Determine the (x, y) coordinate at the center of the cell enclosing the given text.  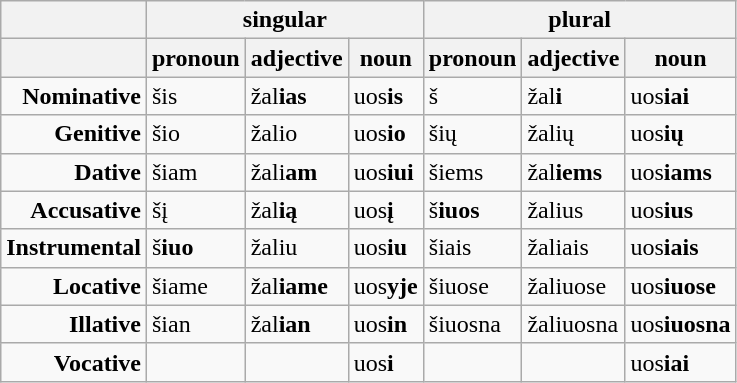
uosiui (386, 172)
Vocative (74, 362)
žaliuosna (574, 324)
Instrumental (74, 248)
š (472, 96)
šio (196, 134)
žalią (296, 210)
žaliems (574, 172)
žaliu (296, 248)
žalius (574, 210)
uosių (680, 134)
šiuose (472, 286)
šiuosna (472, 324)
uosio (386, 134)
uosi (386, 362)
uosius (680, 210)
šių (472, 134)
šiame (196, 286)
Accusative (74, 210)
žalias (296, 96)
žaliame (296, 286)
uosiuose (680, 286)
uosiuosna (680, 324)
žaliais (574, 248)
uosiais (680, 248)
žaliuose (574, 286)
žalian (296, 324)
Illative (74, 324)
uosis (386, 96)
šiuo (196, 248)
žalio (296, 134)
uosin (386, 324)
Dative (74, 172)
Locative (74, 286)
singular (284, 20)
uosiu (386, 248)
šiais (472, 248)
žalių (574, 134)
šian (196, 324)
šiems (472, 172)
Genitive (74, 134)
šį (196, 210)
žaliam (296, 172)
uosiams (680, 172)
šis (196, 96)
žali (574, 96)
šiam (196, 172)
Nominative (74, 96)
šiuos (472, 210)
uosį (386, 210)
uosyje (386, 286)
plural (580, 20)
